For the text-containing cell, return its midpoint in (x, y) coordinate format. 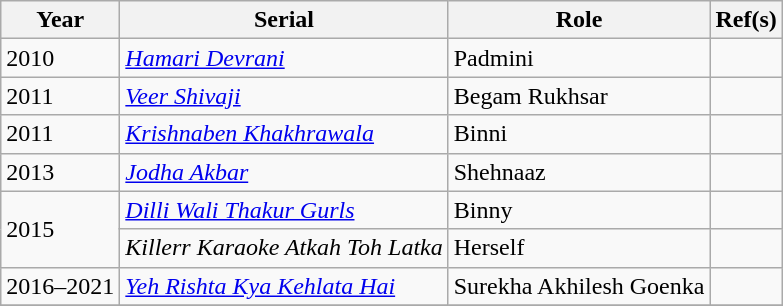
Year (60, 20)
2015 (60, 229)
Jodha Akbar (284, 172)
Surekha Akhilesh Goenka (579, 286)
Binni (579, 134)
Begam Rukhsar (579, 96)
Herself (579, 248)
2013 (60, 172)
Dilli Wali Thakur Gurls (284, 210)
Padmini (579, 58)
Yeh Rishta Kya Kehlata Hai (284, 286)
Ref(s) (746, 20)
2010 (60, 58)
Killerr Karaoke Atkah Toh Latka (284, 248)
Shehnaaz (579, 172)
Binny (579, 210)
Veer Shivaji (284, 96)
Serial (284, 20)
Role (579, 20)
Hamari Devrani (284, 58)
Krishnaben Khakhrawala (284, 134)
2016–2021 (60, 286)
